Scan for the cell matching the given text and deliver its (x, y) coordinate at center. 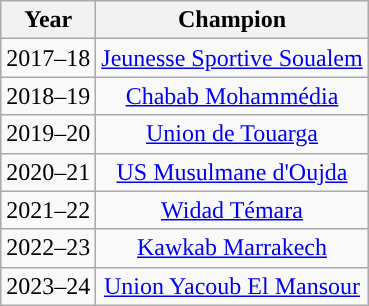
Champion (232, 20)
Kawkab Marrakech (232, 248)
2022–23 (48, 248)
US Musulmane d'Oujda (232, 172)
Chabab Mohammédia (232, 96)
2023–24 (48, 286)
2020–21 (48, 172)
2021–22 (48, 210)
Union de Touarga (232, 134)
Widad Témara (232, 210)
Jeunesse Sportive Soualem (232, 58)
2018–19 (48, 96)
Year (48, 20)
2019–20 (48, 134)
2017–18 (48, 58)
Union Yacoub El Mansour (232, 286)
